Capture the cell that displays the provided text and extract its [X, Y] central coordinate. 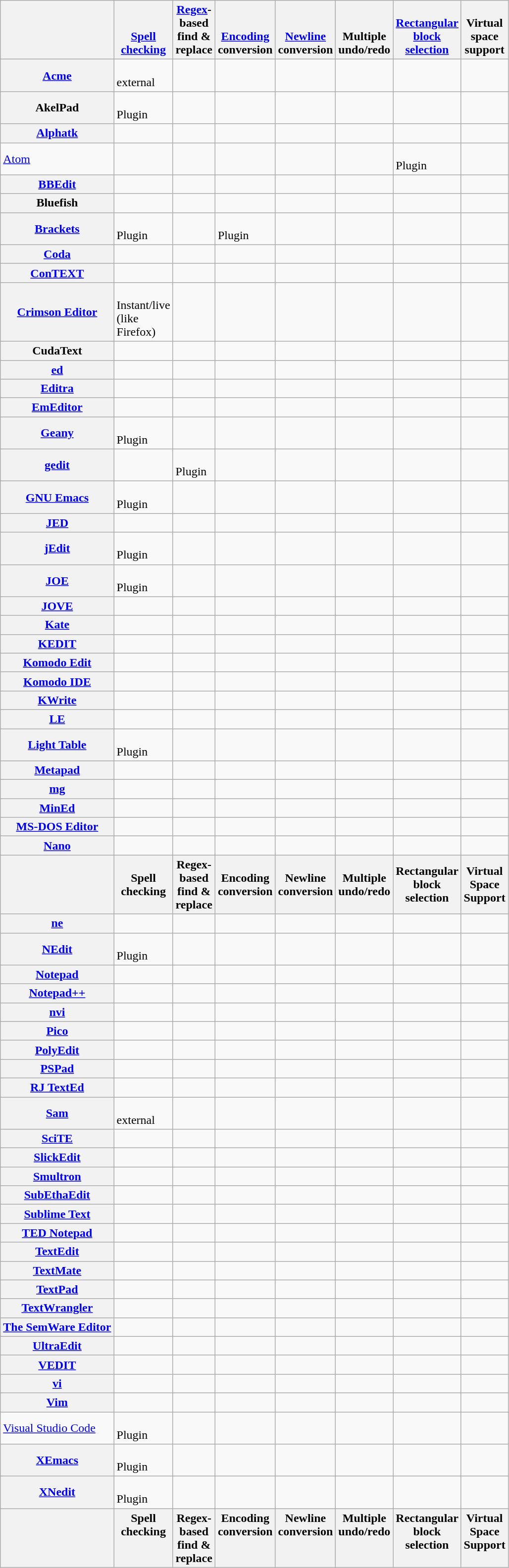
Vim [57, 1402]
Notepad++ [57, 993]
XEmacs [57, 1461]
Sublime Text [57, 1214]
Atom [57, 158]
Metapad [57, 770]
RJ TextEd [57, 1087]
JED [57, 523]
jEdit [57, 549]
Instant/live (like Firefox) [144, 312]
KWrite [57, 700]
Smultron [57, 1176]
MinEd [57, 808]
PSPad [57, 1068]
TextPad [57, 1289]
AkelPad [57, 108]
ne [57, 923]
Pico [57, 1031]
gedit [57, 465]
TextEdit [57, 1252]
TextMate [57, 1270]
UltraEdit [57, 1346]
Editra [57, 389]
Coda [57, 254]
XNedit [57, 1492]
VEDIT [57, 1365]
MS-DOS Editor [57, 827]
Notepad [57, 974]
nvi [57, 1012]
JOE [57, 580]
CudaText [57, 351]
vi [57, 1383]
LE [57, 719]
SlickEdit [57, 1158]
Light Table [57, 745]
ed [57, 370]
BBEdit [57, 184]
EmEditor [57, 407]
SubEthaEdit [57, 1195]
Bluefish [57, 203]
GNU Emacs [57, 497]
mg [57, 789]
Virtual space support [484, 30]
Acme [57, 75]
Nano [57, 846]
KEDIT [57, 644]
Geany [57, 433]
Kate [57, 625]
PolyEdit [57, 1050]
JOVE [57, 606]
Komodo Edit [57, 662]
NEdit [57, 949]
TextWrangler [57, 1308]
Alphatk [57, 133]
Brackets [57, 229]
Sam [57, 1113]
Crimson Editor [57, 312]
SciTE [57, 1139]
TED Notepad [57, 1233]
Visual Studio Code [57, 1428]
ConTEXT [57, 273]
Komodo IDE [57, 681]
The SemWare Editor [57, 1327]
